Return (X, Y) of the center of cell containing provided text 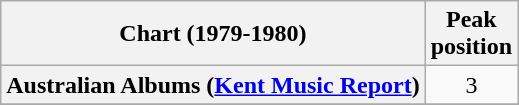
3 (471, 85)
Peakposition (471, 34)
Australian Albums (Kent Music Report) (213, 85)
Chart (1979-1980) (213, 34)
